Identify which cell holds the provided text, then report its [x, y] central coordinate. 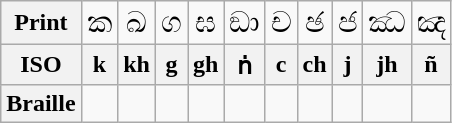
ච [281, 23]
Print [41, 23]
ඛ [137, 23]
g [171, 65]
k [100, 65]
ñ [431, 65]
ISO [41, 65]
Braille [41, 103]
ṅ [244, 65]
gh [206, 65]
ජ [348, 23]
ch [314, 65]
c [281, 65]
j [348, 65]
ඡ [314, 23]
kh [137, 65]
ඞා [244, 23]
jh [388, 65]
ක [100, 23]
ඣ [388, 23]
ඝ [206, 23]
ග [171, 23]
ඤ [431, 23]
